Scan for the cell matching the given text and deliver its (x, y) coordinate at center. 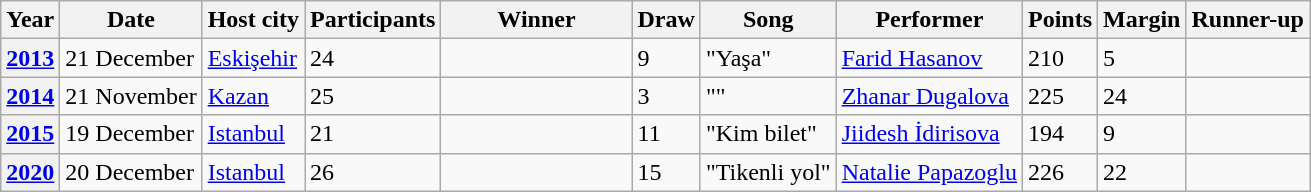
3 (666, 96)
Song (768, 20)
2013 (30, 58)
"Kim bilet" (768, 134)
194 (1060, 134)
2020 (30, 172)
Participants (373, 20)
25 (373, 96)
20 December (131, 172)
Draw (666, 20)
Margin (1142, 20)
21 December (131, 58)
Year (30, 20)
21 (373, 134)
Eskişehir (253, 58)
22 (1142, 172)
Jiidesh İdirisova (929, 134)
19 December (131, 134)
Farid Hasanov (929, 58)
"" (768, 96)
15 (666, 172)
21 November (131, 96)
Host city (253, 20)
5 (1142, 58)
11 (666, 134)
2015 (30, 134)
Date (131, 20)
Performer (929, 20)
"Yaşa" (768, 58)
Winner (536, 20)
26 (373, 172)
Natalie Papazoglu (929, 172)
226 (1060, 172)
Zhanar Dugalova (929, 96)
"Tikenli yol" (768, 172)
Points (1060, 20)
Kazan (253, 96)
Runner-up (1248, 20)
225 (1060, 96)
210 (1060, 58)
2014 (30, 96)
